Find where the given text appears and provide that cell's center as [x, y] coordinate. 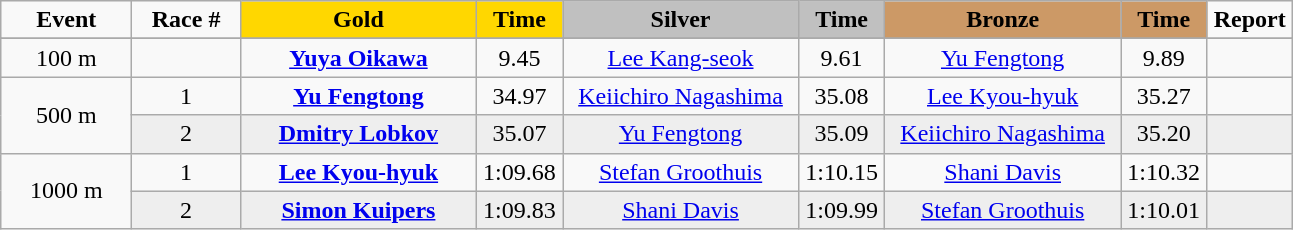
35.07 [519, 134]
Bronze [1003, 20]
35.20 [1164, 134]
34.97 [519, 96]
Yuya Oikawa [358, 58]
1:10.01 [1164, 210]
1:09.99 [842, 210]
1000 m [66, 191]
Lee Kang-seok [680, 58]
1:09.83 [519, 210]
Event [66, 20]
1:09.68 [519, 172]
Dmitry Lobkov [358, 134]
1:10.15 [842, 172]
100 m [66, 58]
35.09 [842, 134]
Gold [358, 20]
Race # [186, 20]
Silver [680, 20]
9.45 [519, 58]
Simon Kuipers [358, 210]
Report [1250, 20]
500 m [66, 115]
35.27 [1164, 96]
1:10.32 [1164, 172]
9.61 [842, 58]
9.89 [1164, 58]
35.08 [842, 96]
